Scan for the cell matching the given text and deliver its [X, Y] coordinate at center. 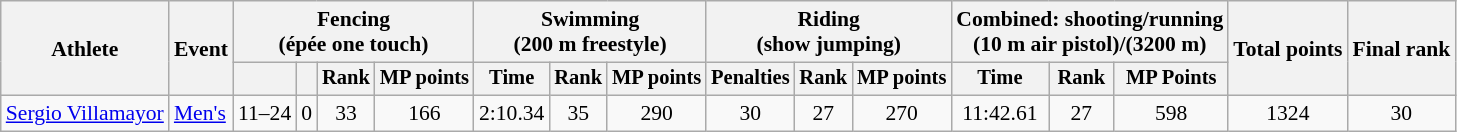
290 [656, 114]
Total points [1288, 48]
33 [346, 114]
Penalties [750, 79]
2:10.34 [512, 114]
Riding(show jumping) [828, 32]
Final rank [1401, 48]
270 [902, 114]
Sergio Villamayor [85, 114]
Event [201, 48]
Athlete [85, 48]
Swimming(200 m freestyle) [590, 32]
1324 [1288, 114]
11–24 [264, 114]
11:42.61 [1000, 114]
35 [578, 114]
MP Points [1171, 79]
Combined: shooting/running(10 m air pistol)/(3200 m) [1090, 32]
Fencing(épée one touch) [354, 32]
598 [1171, 114]
Men's [201, 114]
0 [306, 114]
166 [424, 114]
